Return (x, y) of the center of cell containing provided text 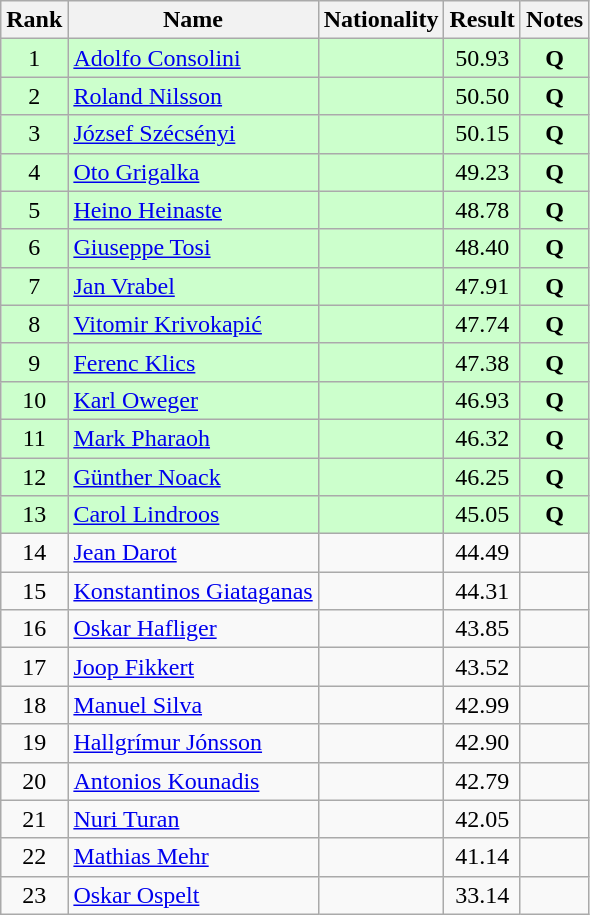
2 (34, 96)
6 (34, 248)
Oto Grigalka (193, 172)
42.90 (482, 743)
Jan Vrabel (193, 286)
5 (34, 210)
Konstantinos Giataganas (193, 591)
11 (34, 438)
12 (34, 477)
7 (34, 286)
15 (34, 591)
Nationality (381, 20)
45.05 (482, 515)
42.99 (482, 705)
14 (34, 553)
49.23 (482, 172)
50.15 (482, 134)
Name (193, 20)
42.79 (482, 781)
Roland Nilsson (193, 96)
Mark Pharaoh (193, 438)
Carol Lindroos (193, 515)
20 (34, 781)
33.14 (482, 895)
13 (34, 515)
22 (34, 857)
47.91 (482, 286)
Oskar Hafliger (193, 629)
50.50 (482, 96)
48.40 (482, 248)
Adolfo Consolini (193, 58)
Notes (554, 20)
Hallgrímur Jónsson (193, 743)
Vitomir Krivokapić (193, 324)
Rank (34, 20)
8 (34, 324)
Heino Heinaste (193, 210)
19 (34, 743)
47.38 (482, 362)
9 (34, 362)
Mathias Mehr (193, 857)
44.49 (482, 553)
41.14 (482, 857)
46.25 (482, 477)
48.78 (482, 210)
47.74 (482, 324)
Ferenc Klics (193, 362)
16 (34, 629)
23 (34, 895)
17 (34, 667)
Günther Noack (193, 477)
4 (34, 172)
3 (34, 134)
Antonios Kounadis (193, 781)
Manuel Silva (193, 705)
18 (34, 705)
21 (34, 819)
46.93 (482, 400)
50.93 (482, 58)
József Szécsényi (193, 134)
Oskar Ospelt (193, 895)
10 (34, 400)
42.05 (482, 819)
44.31 (482, 591)
Nuri Turan (193, 819)
Jean Darot (193, 553)
Karl Oweger (193, 400)
Joop Fikkert (193, 667)
1 (34, 58)
43.85 (482, 629)
Giuseppe Tosi (193, 248)
43.52 (482, 667)
Result (482, 20)
46.32 (482, 438)
